Scan for the cell matching the given text and deliver its [x, y] coordinate at center. 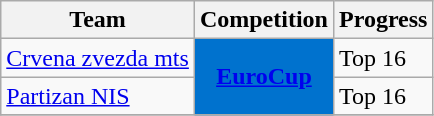
Progress [382, 20]
Crvena zvezda mts [98, 58]
Partizan NIS [98, 96]
EuroCup [264, 77]
Team [98, 20]
Competition [264, 20]
